Determine the (x, y) coordinate at the center of the cell enclosing the given text.  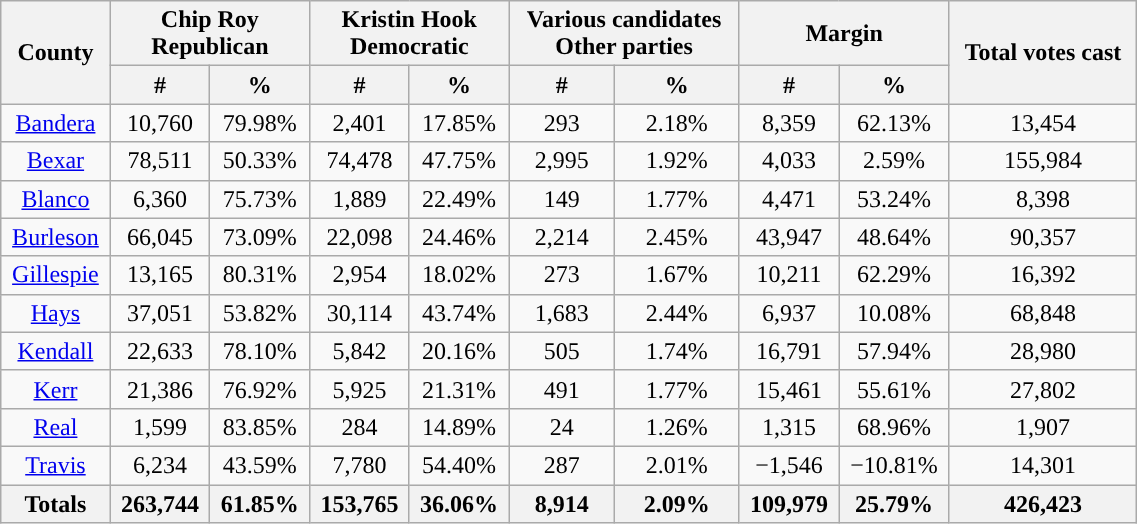
78.10% (260, 351)
2.44% (676, 313)
2.18% (676, 123)
74,478 (360, 161)
Totals (56, 503)
263,744 (160, 503)
21.31% (459, 389)
Kristin HookDemocratic (410, 34)
68,848 (1043, 313)
Real (56, 427)
6,937 (789, 313)
66,045 (160, 237)
13,165 (160, 275)
287 (562, 465)
13,454 (1043, 123)
109,979 (789, 503)
54.40% (459, 465)
505 (562, 351)
−1,546 (789, 465)
284 (360, 427)
18.02% (459, 275)
80.31% (260, 275)
43.59% (260, 465)
Kendall (56, 351)
28,980 (1043, 351)
14,301 (1043, 465)
293 (562, 123)
47.75% (459, 161)
1.92% (676, 161)
68.96% (894, 427)
75.73% (260, 199)
90,357 (1043, 237)
2,401 (360, 123)
22,633 (160, 351)
Burleson (56, 237)
53.82% (260, 313)
50.33% (260, 161)
1.74% (676, 351)
7,780 (360, 465)
27,802 (1043, 389)
4,033 (789, 161)
Travis (56, 465)
273 (562, 275)
24 (562, 427)
10.08% (894, 313)
8,398 (1043, 199)
16,791 (789, 351)
61.85% (260, 503)
4,471 (789, 199)
22.49% (459, 199)
149 (562, 199)
20.16% (459, 351)
53.24% (894, 199)
Total votes cast (1043, 52)
25.79% (894, 503)
2,214 (562, 237)
6,360 (160, 199)
10,211 (789, 275)
62.29% (894, 275)
73.09% (260, 237)
10,760 (160, 123)
55.61% (894, 389)
62.13% (894, 123)
5,842 (360, 351)
78,511 (160, 161)
8,359 (789, 123)
30,114 (360, 313)
Various candidatesOther parties (624, 34)
1,683 (562, 313)
48.64% (894, 237)
491 (562, 389)
37,051 (160, 313)
57.94% (894, 351)
2.01% (676, 465)
83.85% (260, 427)
1,599 (160, 427)
153,765 (360, 503)
Kerr (56, 389)
Hays (56, 313)
6,234 (160, 465)
24.46% (459, 237)
1,315 (789, 427)
1,907 (1043, 427)
−10.81% (894, 465)
36.06% (459, 503)
16,392 (1043, 275)
2.45% (676, 237)
79.98% (260, 123)
43.74% (459, 313)
76.92% (260, 389)
8,914 (562, 503)
Chip RoyRepublican (210, 34)
426,423 (1043, 503)
21,386 (160, 389)
Bexar (56, 161)
County (56, 52)
43,947 (789, 237)
2,995 (562, 161)
2.59% (894, 161)
15,461 (789, 389)
1.67% (676, 275)
17.85% (459, 123)
Blanco (56, 199)
Bandera (56, 123)
2,954 (360, 275)
1.26% (676, 427)
5,925 (360, 389)
Margin (844, 34)
14.89% (459, 427)
Gillespie (56, 275)
155,984 (1043, 161)
22,098 (360, 237)
2.09% (676, 503)
1,889 (360, 199)
